Scan for the cell matching the given text and deliver its (x, y) coordinate at center. 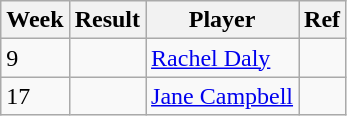
Rachel Daly (222, 58)
17 (35, 96)
Player (222, 20)
Week (35, 20)
9 (35, 58)
Jane Campbell (222, 96)
Ref (322, 20)
Result (107, 20)
